Provide the (x, y) coordinate of the cell's center where the given text is located.  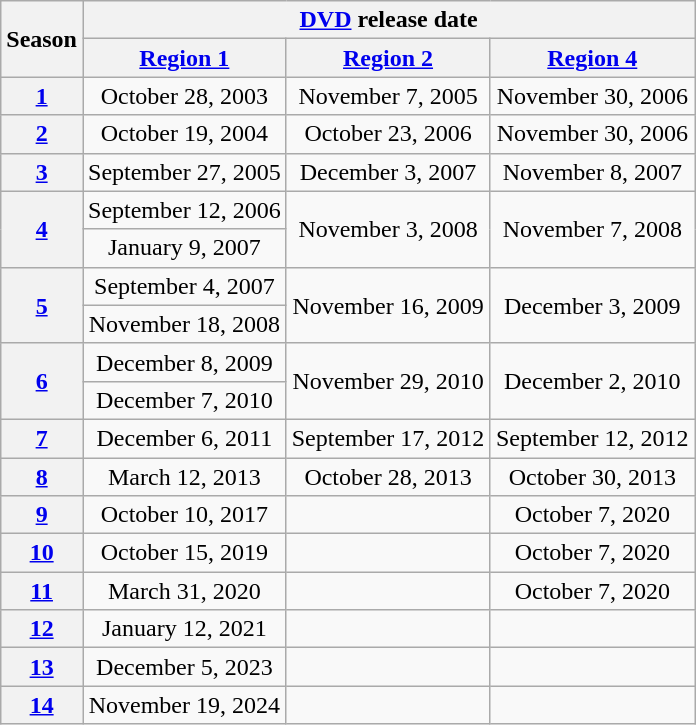
October 19, 2004 (184, 134)
Region 2 (388, 58)
December 7, 2010 (184, 400)
September 12, 2006 (184, 210)
8 (42, 477)
12 (42, 629)
October 23, 2006 (388, 134)
Region 4 (592, 58)
September 17, 2012 (388, 438)
13 (42, 667)
December 3, 2009 (592, 305)
September 4, 2007 (184, 286)
November 3, 2008 (388, 229)
5 (42, 305)
October 30, 2013 (592, 477)
January 12, 2021 (184, 629)
October 28, 2013 (388, 477)
September 27, 2005 (184, 172)
December 2, 2010 (592, 381)
December 5, 2023 (184, 667)
1 (42, 96)
November 7, 2008 (592, 229)
January 9, 2007 (184, 248)
December 8, 2009 (184, 362)
9 (42, 515)
3 (42, 172)
November 8, 2007 (592, 172)
November 29, 2010 (388, 381)
December 3, 2007 (388, 172)
2 (42, 134)
November 19, 2024 (184, 705)
4 (42, 229)
October 10, 2017 (184, 515)
7 (42, 438)
November 16, 2009 (388, 305)
October 28, 2003 (184, 96)
December 6, 2011 (184, 438)
Region 1 (184, 58)
March 12, 2013 (184, 477)
14 (42, 705)
Season (42, 39)
11 (42, 591)
November 18, 2008 (184, 324)
DVD release date (388, 20)
November 7, 2005 (388, 96)
March 31, 2020 (184, 591)
September 12, 2012 (592, 438)
6 (42, 381)
October 15, 2019 (184, 553)
10 (42, 553)
